From the cell containing the given text, extract its center point as [X, Y] coordinate. 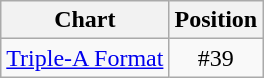
Triple-A Format [85, 58]
Chart [85, 20]
Position [216, 20]
#39 [216, 58]
